Detect which cell encompasses the target text, then output its (X, Y) center coordinate. 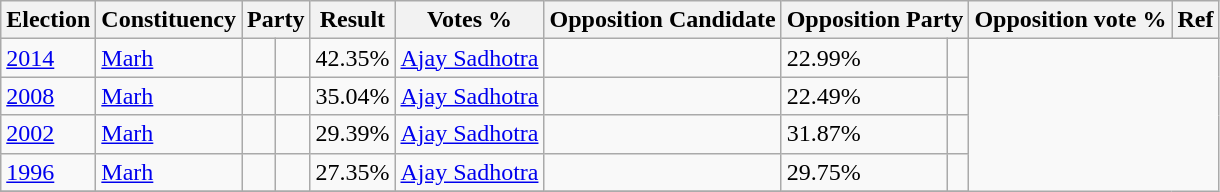
1996 (48, 172)
22.49% (864, 96)
22.99% (864, 58)
Result (352, 20)
2002 (48, 134)
35.04% (352, 96)
29.39% (352, 134)
27.35% (352, 172)
2014 (48, 58)
31.87% (864, 134)
Party (276, 20)
Votes % (470, 20)
Opposition Party (875, 20)
42.35% (352, 58)
2008 (48, 96)
Constituency (169, 20)
Opposition vote % (1070, 20)
Ref (1196, 20)
Election (48, 20)
29.75% (864, 172)
Opposition Candidate (662, 20)
